For the text-containing cell, return its midpoint in [x, y] coordinate format. 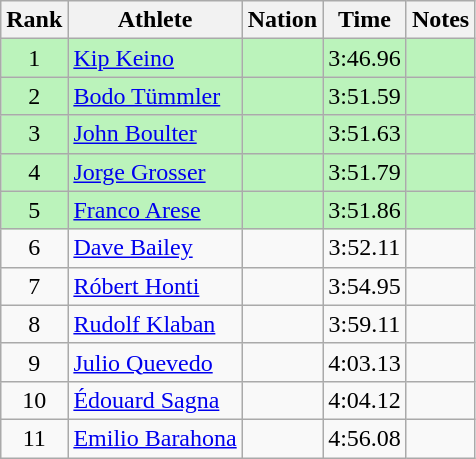
1 [34, 58]
3:51.79 [365, 172]
11 [34, 438]
Róbert Honti [155, 286]
Emilio Barahona [155, 438]
3:51.59 [365, 96]
2 [34, 96]
3:52.11 [365, 248]
3:51.86 [365, 210]
8 [34, 324]
5 [34, 210]
7 [34, 286]
Franco Arese [155, 210]
4:03.13 [365, 362]
4:56.08 [365, 438]
3:46.96 [365, 58]
John Boulter [155, 134]
Kip Keino [155, 58]
3:54.95 [365, 286]
3:59.11 [365, 324]
4:04.12 [365, 400]
Time [365, 20]
Athlete [155, 20]
Notes [440, 20]
3 [34, 134]
Rank [34, 20]
Nation [282, 20]
Bodo Tümmler [155, 96]
Jorge Grosser [155, 172]
10 [34, 400]
Rudolf Klaban [155, 324]
9 [34, 362]
Julio Quevedo [155, 362]
3:51.63 [365, 134]
4 [34, 172]
Dave Bailey [155, 248]
6 [34, 248]
Édouard Sagna [155, 400]
